Search for the cell housing the specified text and yield its [x, y] center coordinate. 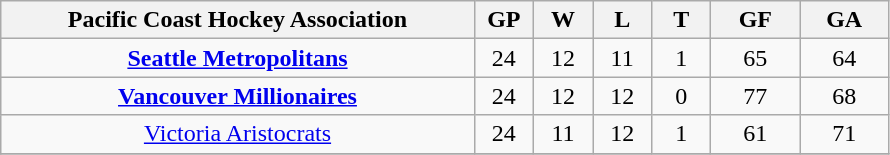
77 [756, 96]
71 [844, 134]
GA [844, 20]
68 [844, 96]
Vancouver Millionaires [238, 96]
Seattle Metropolitans [238, 58]
L [622, 20]
61 [756, 134]
T [682, 20]
Pacific Coast Hockey Association [238, 20]
W [562, 20]
GF [756, 20]
0 [682, 96]
Victoria Aristocrats [238, 134]
GP [504, 20]
65 [756, 58]
64 [844, 58]
